From the cell containing the given text, extract its center point as [X, Y] coordinate. 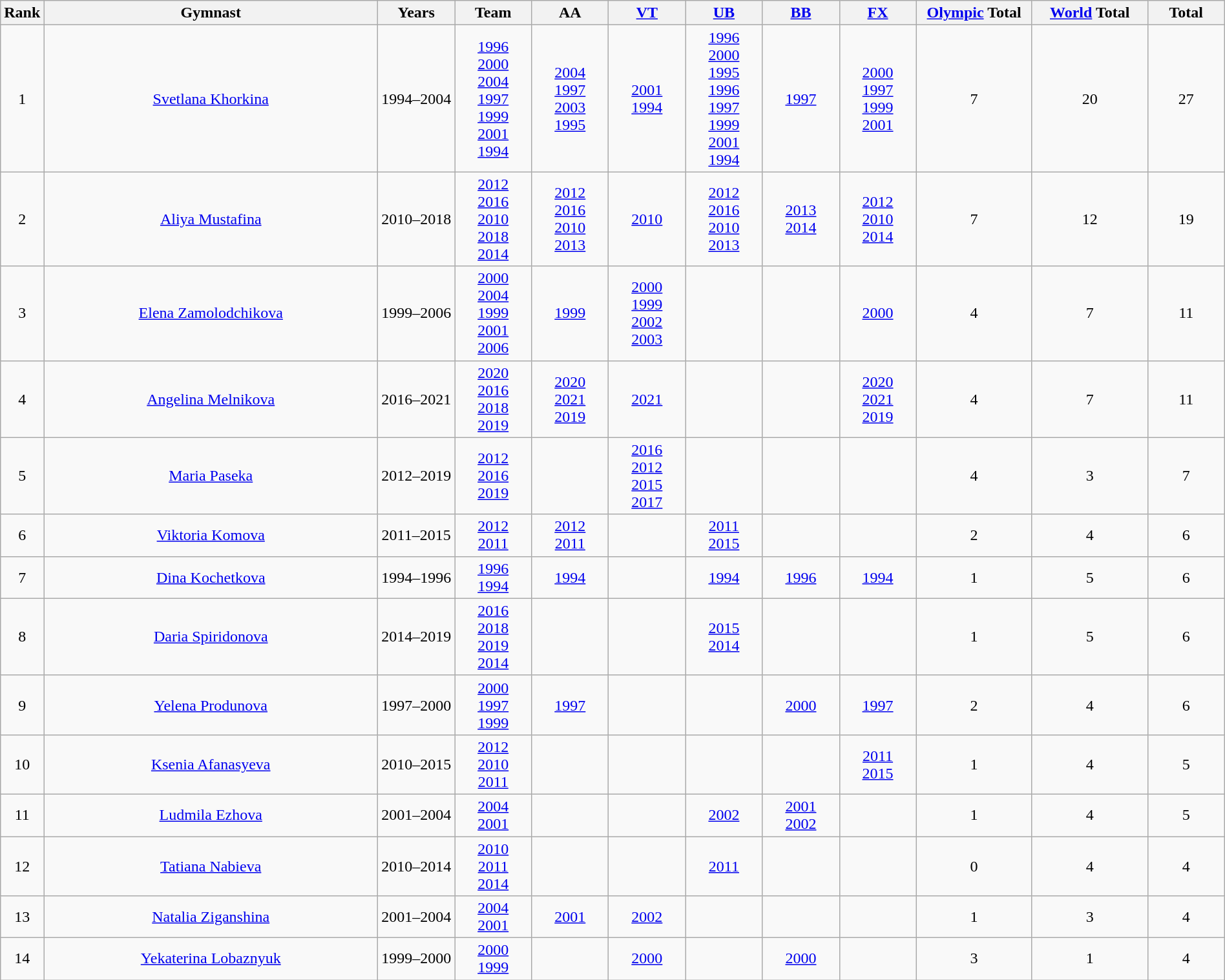
2004 1997 2003 1995 [570, 98]
Years [416, 13]
Natalia Ziganshina [211, 917]
10 [22, 764]
2012 2010 2011 [494, 764]
14 [22, 959]
2012 2010 2014 [877, 219]
Yekaterina Lobaznyuk [211, 959]
1994–1996 [416, 578]
2013 2014 [801, 219]
2011–2015 [416, 535]
Viktoria Komova [211, 535]
2011 [724, 866]
2012 2016 2019 [494, 475]
2015 2014 [724, 637]
Gymnast [211, 13]
1996 1994 [494, 578]
Team [494, 13]
2000 1999 [494, 959]
Yelena Produnova [211, 705]
Total [1186, 13]
2016 2018 2019 2014 [494, 637]
1997–2000 [416, 705]
1999 [570, 313]
Angelina Melnikova [211, 399]
2010–2015 [416, 764]
2021 [647, 399]
2001 2002 [801, 815]
20 [1089, 98]
19 [1186, 219]
9 [22, 705]
UB [724, 13]
Ksenia Afanasyeva [211, 764]
8 [22, 637]
2014–2019 [416, 637]
2012–2019 [416, 475]
2012 2016 2010 2018 2014 [494, 219]
2010 2011 2014 [494, 866]
1996 2000 1995 1996 1997 1999 2001 1994 [724, 98]
0 [974, 866]
2001 [570, 917]
FX [877, 13]
2010 [647, 219]
Dina Kochetkova [211, 578]
Olympic Total [974, 13]
2016–2021 [416, 399]
2000 1999 2002 2003 [647, 313]
Elena Zamolodchikova [211, 313]
13 [22, 917]
Rank [22, 13]
1996 2000 2004 1997 1999 2001 1994 [494, 98]
1994–2004 [416, 98]
2016 2012 2015 2017 [647, 475]
2010–2018 [416, 219]
Ludmila Ezhova [211, 815]
Maria Paseka [211, 475]
Aliya Mustafina [211, 219]
2020 2016 2018 2019 [494, 399]
Svetlana Khorkina [211, 98]
AA [570, 13]
1999–2006 [416, 313]
VT [647, 13]
1996 [801, 578]
Daria Spiridonova [211, 637]
2000 2004 1999 2001 2006 [494, 313]
2001 1994 [647, 98]
2010–2014 [416, 866]
2000 1997 1999 [494, 705]
1999–2000 [416, 959]
BB [801, 13]
Tatiana Nabieva [211, 866]
2000 1997 1999 2001 [877, 98]
World Total [1089, 13]
27 [1186, 98]
